Find where the given text appears and provide that cell's center as (X, Y) coordinate. 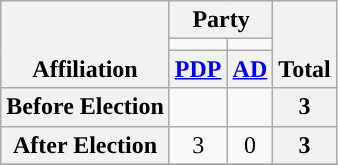
Party (220, 20)
Total (305, 44)
AD (250, 69)
Affiliation (86, 44)
0 (250, 145)
PDP (198, 69)
Before Election (86, 107)
After Election (86, 145)
